Output the (x, y) coordinate of the center of the cell containing the given text.  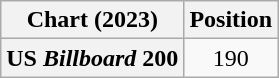
US Billboard 200 (92, 58)
Chart (2023) (92, 20)
190 (231, 58)
Position (231, 20)
